Scan for the cell matching the given text and deliver its (X, Y) coordinate at center. 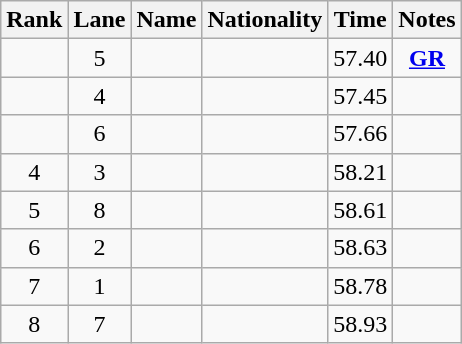
GR (427, 58)
Time (360, 20)
Nationality (265, 20)
Notes (427, 20)
Name (166, 20)
2 (100, 248)
Lane (100, 20)
58.78 (360, 286)
1 (100, 286)
3 (100, 172)
57.66 (360, 134)
58.63 (360, 248)
57.45 (360, 96)
58.21 (360, 172)
Rank (34, 20)
58.93 (360, 324)
58.61 (360, 210)
57.40 (360, 58)
